From the cell containing the given text, extract its center point as (x, y) coordinate. 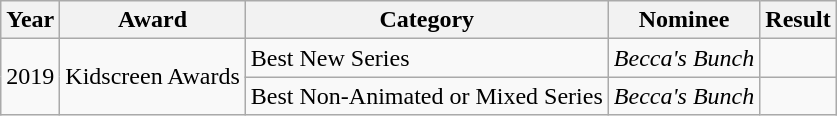
Category (426, 20)
Award (152, 20)
Nominee (684, 20)
Best New Series (426, 58)
Kidscreen Awards (152, 77)
Result (798, 20)
Year (30, 20)
2019 (30, 77)
Best Non-Animated or Mixed Series (426, 96)
